Find where the given text appears and provide that cell's center as (X, Y) coordinate. 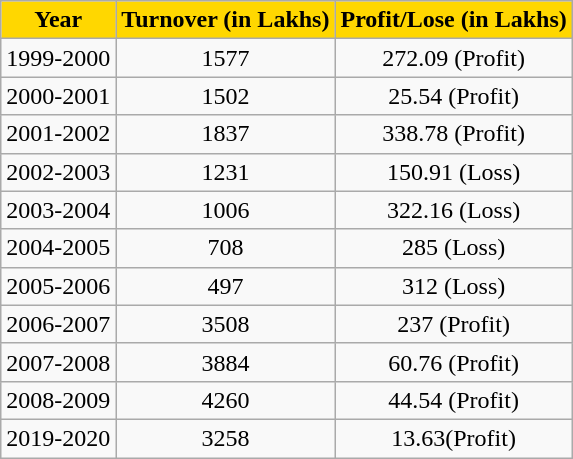
2019-2020 (58, 438)
3884 (226, 362)
1837 (226, 134)
1999-2000 (58, 58)
708 (226, 248)
3508 (226, 324)
312 (Loss) (454, 286)
4260 (226, 400)
Profit/Lose (in Lakhs) (454, 20)
2001-2002 (58, 134)
1577 (226, 58)
2000-2001 (58, 96)
322.16 (Loss) (454, 210)
272.09 (Profit) (454, 58)
2002-2003 (58, 172)
237 (Profit) (454, 324)
1502 (226, 96)
44.54 (Profit) (454, 400)
2005-2006 (58, 286)
25.54 (Profit) (454, 96)
497 (226, 286)
1231 (226, 172)
Year (58, 20)
285 (Loss) (454, 248)
3258 (226, 438)
13.63(Profit) (454, 438)
Turnover (in Lakhs) (226, 20)
338.78 (Profit) (454, 134)
2003-2004 (58, 210)
150.91 (Loss) (454, 172)
2008-2009 (58, 400)
2004-2005 (58, 248)
1006 (226, 210)
60.76 (Profit) (454, 362)
2007-2008 (58, 362)
2006-2007 (58, 324)
